Return the [x, y] coordinate for the center point of the cell that contains the specified text.  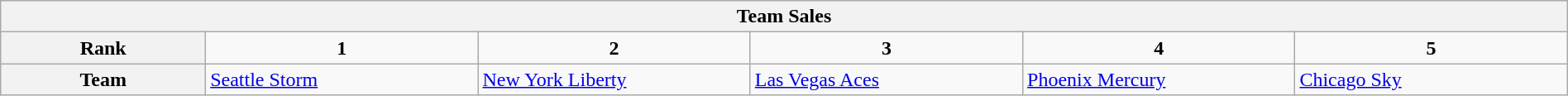
5 [1431, 48]
Phoenix Mercury [1159, 79]
4 [1159, 48]
Rank [103, 48]
Team Sales [784, 17]
Seattle Storm [342, 79]
New York Liberty [614, 79]
Chicago Sky [1431, 79]
1 [342, 48]
3 [887, 48]
2 [614, 48]
Team [103, 79]
Las Vegas Aces [887, 79]
